Return the (x, y) coordinate for the center point of the cell that contains the specified text.  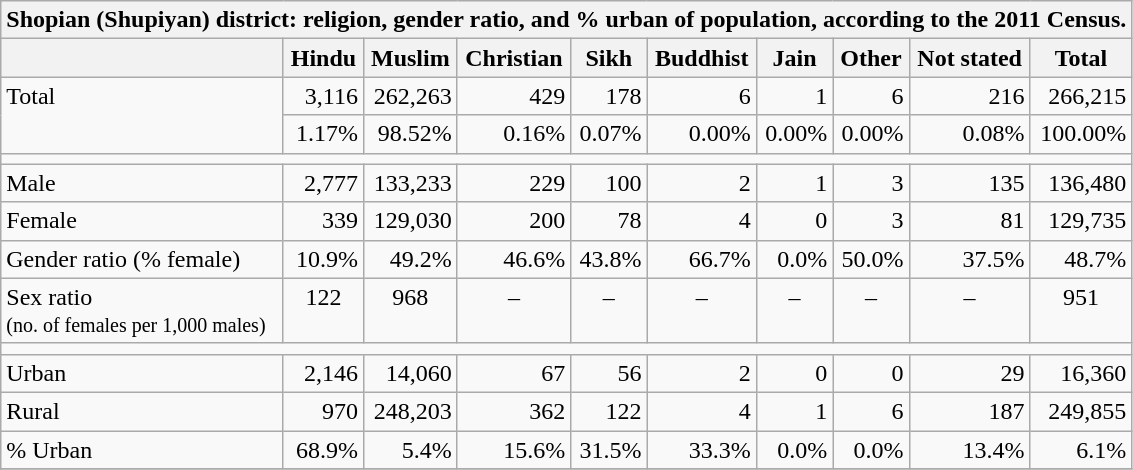
16,360 (1081, 373)
46.6% (514, 259)
56 (609, 373)
49.2% (410, 259)
48.7% (1081, 259)
15.6% (514, 449)
Sikh (609, 58)
37.5% (970, 259)
14,060 (410, 373)
Jain (794, 58)
178 (609, 96)
Hindu (323, 58)
1.17% (323, 134)
248,203 (410, 411)
78 (609, 221)
Other (871, 58)
68.9% (323, 449)
Not stated (970, 58)
129,735 (1081, 221)
10.9% (323, 259)
50.0% (871, 259)
Gender ratio (% female) (142, 259)
339 (323, 221)
% Urban (142, 449)
Buddhist (702, 58)
133,233 (410, 183)
200 (514, 221)
129,030 (410, 221)
Urban (142, 373)
216 (970, 96)
2,777 (323, 183)
100 (609, 183)
0.16% (514, 134)
968 (410, 310)
262,263 (410, 96)
249,855 (1081, 411)
33.3% (702, 449)
0.08% (970, 134)
229 (514, 183)
429 (514, 96)
Shopian (Shupiyan) district: religion, gender ratio, and % urban of population, according to the 2011 Census. (566, 20)
Muslim (410, 58)
3,116 (323, 96)
970 (323, 411)
187 (970, 411)
100.00% (1081, 134)
6.1% (1081, 449)
81 (970, 221)
13.4% (970, 449)
266,215 (1081, 96)
362 (514, 411)
2,146 (323, 373)
43.8% (609, 259)
Christian (514, 58)
Rural (142, 411)
951 (1081, 310)
5.4% (410, 449)
98.52% (410, 134)
29 (970, 373)
135 (970, 183)
67 (514, 373)
Sex ratio (no. of females per 1,000 males) (142, 310)
136,480 (1081, 183)
0.07% (609, 134)
31.5% (609, 449)
Female (142, 221)
Male (142, 183)
66.7% (702, 259)
